For the text-containing cell, return its midpoint in [x, y] coordinate format. 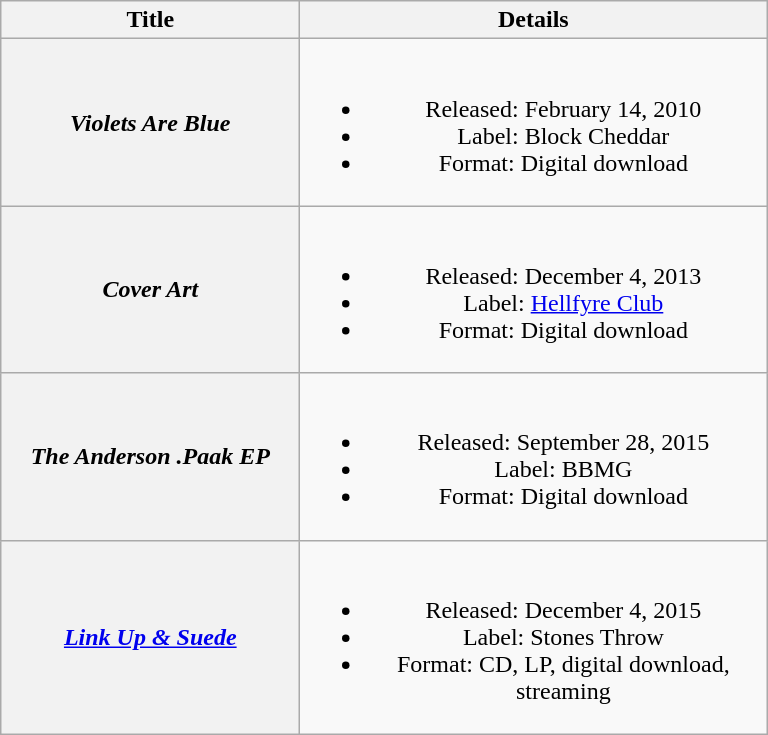
Link Up & Suede [150, 637]
Released: December 4, 2013Label: Hellfyre ClubFormat: Digital download [534, 290]
Released: September 28, 2015Label: BBMGFormat: Digital download [534, 456]
Cover Art [150, 290]
Violets Are Blue [150, 122]
Released: February 14, 2010Label: Block CheddarFormat: Digital download [534, 122]
Details [534, 20]
The Anderson .Paak EP [150, 456]
Released: December 4, 2015Label: Stones ThrowFormat: CD, LP, digital download, streaming [534, 637]
Title [150, 20]
